From the cell containing the given text, extract its center point as [x, y] coordinate. 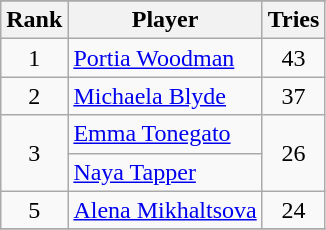
2 [34, 96]
26 [294, 153]
1 [34, 58]
Michaela Blyde [165, 96]
Tries [294, 20]
43 [294, 58]
Naya Tapper [165, 172]
Emma Tonegato [165, 134]
Portia Woodman [165, 58]
24 [294, 210]
Rank [34, 20]
Alena Mikhaltsova [165, 210]
3 [34, 153]
37 [294, 96]
Player [165, 20]
5 [34, 210]
